Determine the (x, y) coordinate at the center of the cell enclosing the given text.  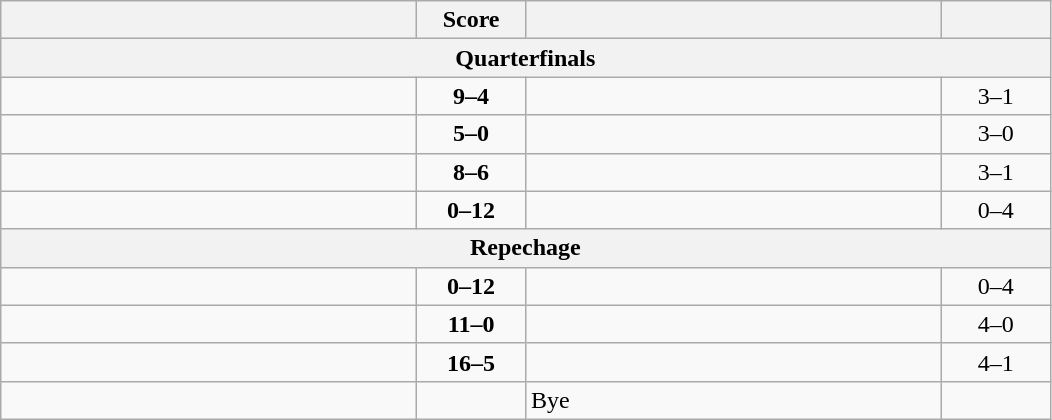
Quarterfinals (526, 58)
16–5 (472, 362)
5–0 (472, 134)
Score (472, 20)
Repechage (526, 248)
Bye (733, 400)
4–0 (996, 324)
3–0 (996, 134)
4–1 (996, 362)
9–4 (472, 96)
8–6 (472, 172)
11–0 (472, 324)
